Find where the given text appears and provide that cell's center as [x, y] coordinate. 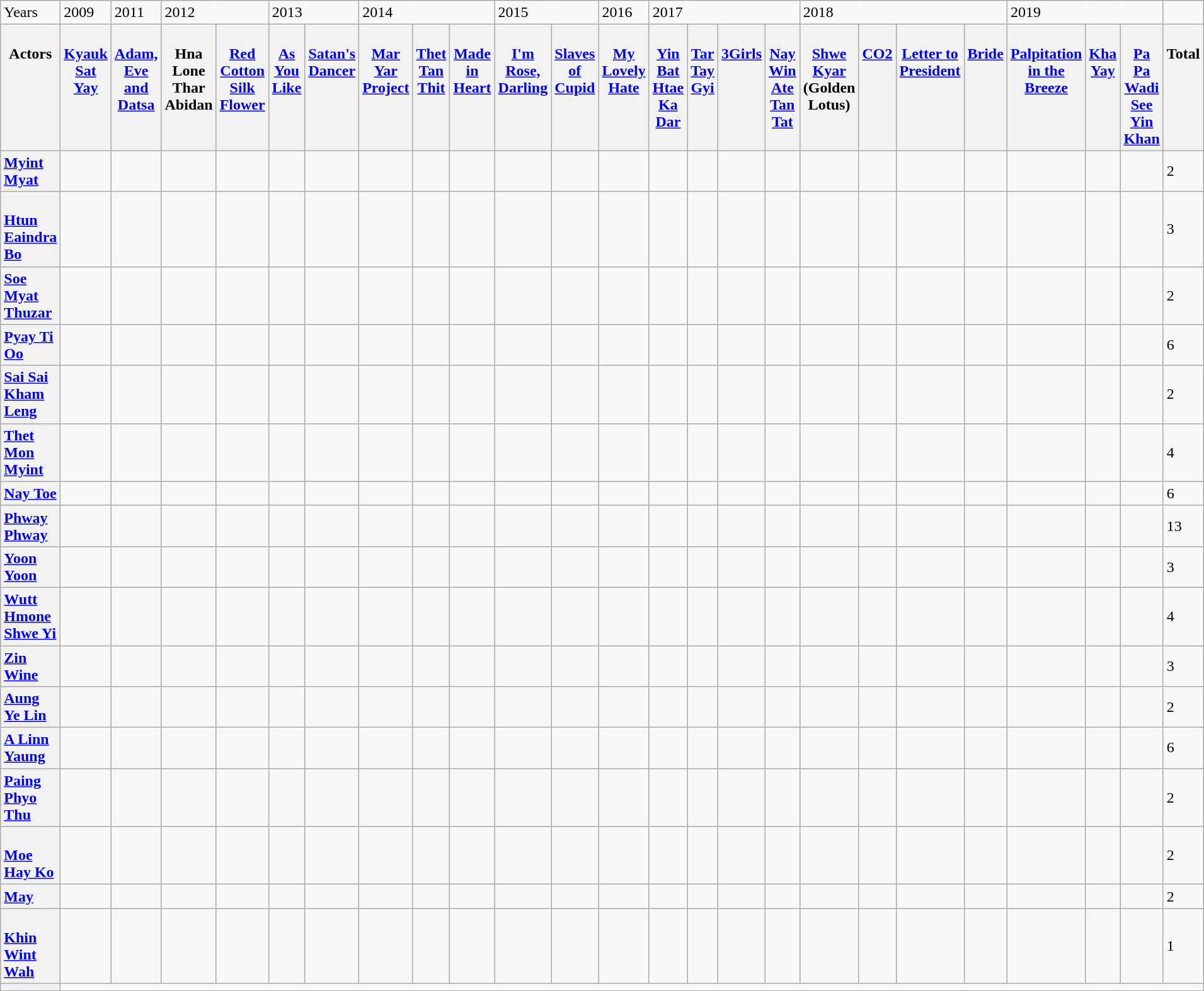
13 [1183, 525]
Pyay Ti Oo [30, 345]
Myint Myat [30, 171]
2017 [725, 13]
Kha Yay [1103, 88]
Thet Mon Myint [30, 452]
As You Like [287, 88]
Mar Yar Project [386, 88]
Bride [985, 88]
Wutt Hmone Shwe Yi [30, 616]
Hna Lone Thar Abidan [189, 88]
1 [1183, 946]
Soe Myat Thuzar [30, 295]
Palpitation in the Breeze [1046, 88]
2013 [314, 13]
Nay Toe [30, 493]
A Linn Yaung [30, 748]
Khin Wint Wah [30, 946]
Htun Eaindra Bo [30, 229]
Phway Phway [30, 525]
Total [1183, 88]
Slaves of Cupid [575, 88]
Yin Bat Htae Ka Dar [668, 88]
Moe Hay Ko [30, 856]
2015 [547, 13]
Made in Heart [473, 88]
2018 [903, 13]
2009 [86, 13]
Nay Win Ate Tan Tat [783, 88]
Zin Wine [30, 665]
Adam, Eve and Datsa [136, 88]
Tar Tay Gyi [703, 88]
2011 [136, 13]
I'm Rose, Darling [523, 88]
Kyauk Sat Yay [86, 88]
Letter to President [930, 88]
My Lovely Hate [624, 88]
2012 [215, 13]
Years [30, 13]
CO2 [877, 88]
2014 [427, 13]
Red Cotton Silk Flower [242, 88]
Aung Ye Lin [30, 707]
Thet Tan Thit [431, 88]
Satan's Dancer [332, 88]
Paing Phyo Thu [30, 798]
3Girls [742, 88]
2016 [624, 13]
Shwe Kyar (Golden Lotus) [829, 88]
Yoon Yoon [30, 567]
Sai Sai Kham Leng [30, 394]
2019 [1085, 13]
Pa Pa Wadi See Yin Khan [1142, 88]
May [30, 896]
Actors [30, 88]
